Determine the [x, y] coordinate at the center of the cell enclosing the given text.  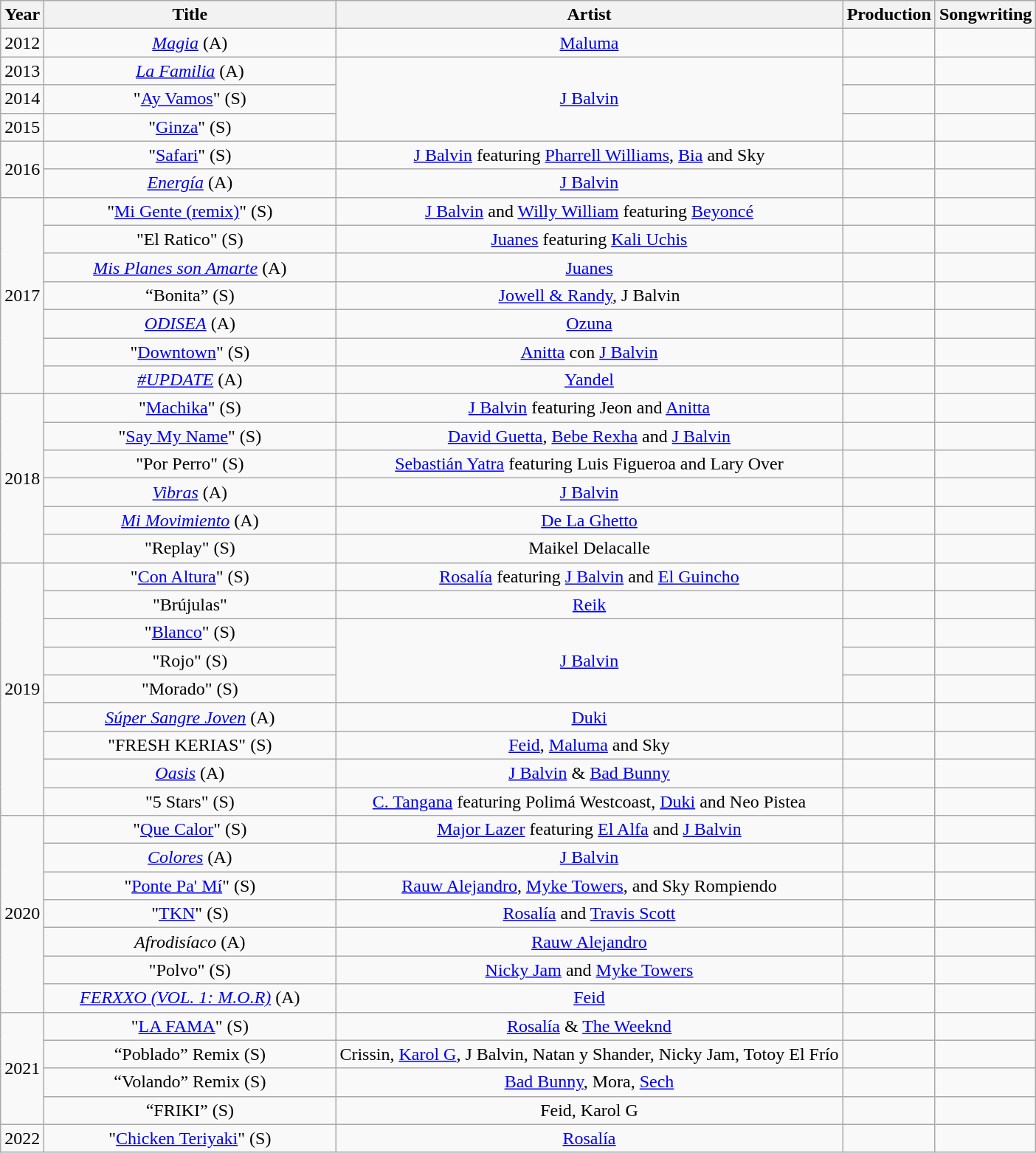
"Rojo" (S) [190, 661]
Nicky Jam and Myke Towers [589, 970]
Rauw Alejandro, Myke Towers, and Sky Rompiendo [589, 886]
J Balvin featuring Jeon and Anitta [589, 408]
Vibras (A) [190, 492]
C. Tangana featuring Polimá Westcoast, Duki and Neo Pistea [589, 801]
La Familia (A) [190, 71]
“Volando” Remix (S) [190, 1082]
Ozuna [589, 323]
2018 [22, 478]
"Blanco" (S) [190, 633]
Maikel Delacalle [589, 548]
Súper Sangre Joven (A) [190, 717]
J Balvin & Bad Bunny [589, 773]
Feid, Karol G [589, 1110]
2015 [22, 127]
"Mi Gente (remix)" (S) [190, 211]
"Por Perro" (S) [190, 464]
Rosalía featuring J Balvin and El Guincho [589, 576]
"El Ratico" (S) [190, 239]
Duki [589, 717]
2017 [22, 295]
"Que Calor" (S) [190, 830]
2013 [22, 71]
Songwriting [985, 15]
"Ponte Pa' Mí" (S) [190, 886]
Major Lazer featuring El Alfa and J Balvin [589, 830]
Title [190, 15]
2012 [22, 43]
Reik [589, 605]
"5 Stars" (S) [190, 801]
"Ginza" (S) [190, 127]
2022 [22, 1138]
Feid, Maluma and Sky [589, 745]
"Ay Vamos" (S) [190, 99]
2019 [22, 689]
Maluma [589, 43]
"Chicken Teriyaki" (S) [190, 1138]
Juanes [589, 267]
Rosalía [589, 1138]
"Polvo" (S) [190, 970]
Yandel [589, 380]
Mi Movimiento (A) [190, 520]
Colores (A) [190, 858]
Rosalía & The Weeknd [589, 1026]
“Bonita” (S) [190, 295]
"Machika" (S) [190, 408]
Bad Bunny, Mora, Sech [589, 1082]
Juanes featuring Kali Uchis [589, 239]
Mis Planes son Amarte (A) [190, 267]
J Balvin featuring Pharrell Williams, Bia and Sky [589, 155]
"Say My Name" (S) [190, 436]
2020 [22, 914]
"LA FAMA" (S) [190, 1026]
Rauw Alejandro [589, 942]
ODISEA (A) [190, 323]
"FRESH KERIAS" (S) [190, 745]
Jowell & Randy, J Balvin [589, 295]
"Morado" (S) [190, 689]
"Downtown" (S) [190, 352]
Magia (A) [190, 43]
Crissin, Karol G, J Balvin, Natan y Shander, Nicky Jam, Totoy El Frío [589, 1054]
David Guetta, Bebe Rexha and J Balvin [589, 436]
Oasis (A) [190, 773]
FERXXO (VOL. 1: M.O.R) (A) [190, 998]
Artist [589, 15]
#UPDATE (A) [190, 380]
Year [22, 15]
2016 [22, 169]
"TKN" (S) [190, 914]
"Con Altura" (S) [190, 576]
Rosalía and Travis Scott [589, 914]
2021 [22, 1068]
Sebastián Yatra featuring Luis Figueroa and Lary Over [589, 464]
"Replay" (S) [190, 548]
Afrodisíaco (A) [190, 942]
Production [888, 15]
“FRIKI” (S) [190, 1110]
"Brújulas" [190, 605]
J Balvin and Willy William featuring Beyoncé [589, 211]
"Safari" (S) [190, 155]
2014 [22, 99]
Anitta con J Balvin [589, 352]
“Poblado” Remix (S) [190, 1054]
Feid [589, 998]
De La Ghetto [589, 520]
Energía (A) [190, 183]
